Search for the cell housing the specified text and yield its (X, Y) center coordinate. 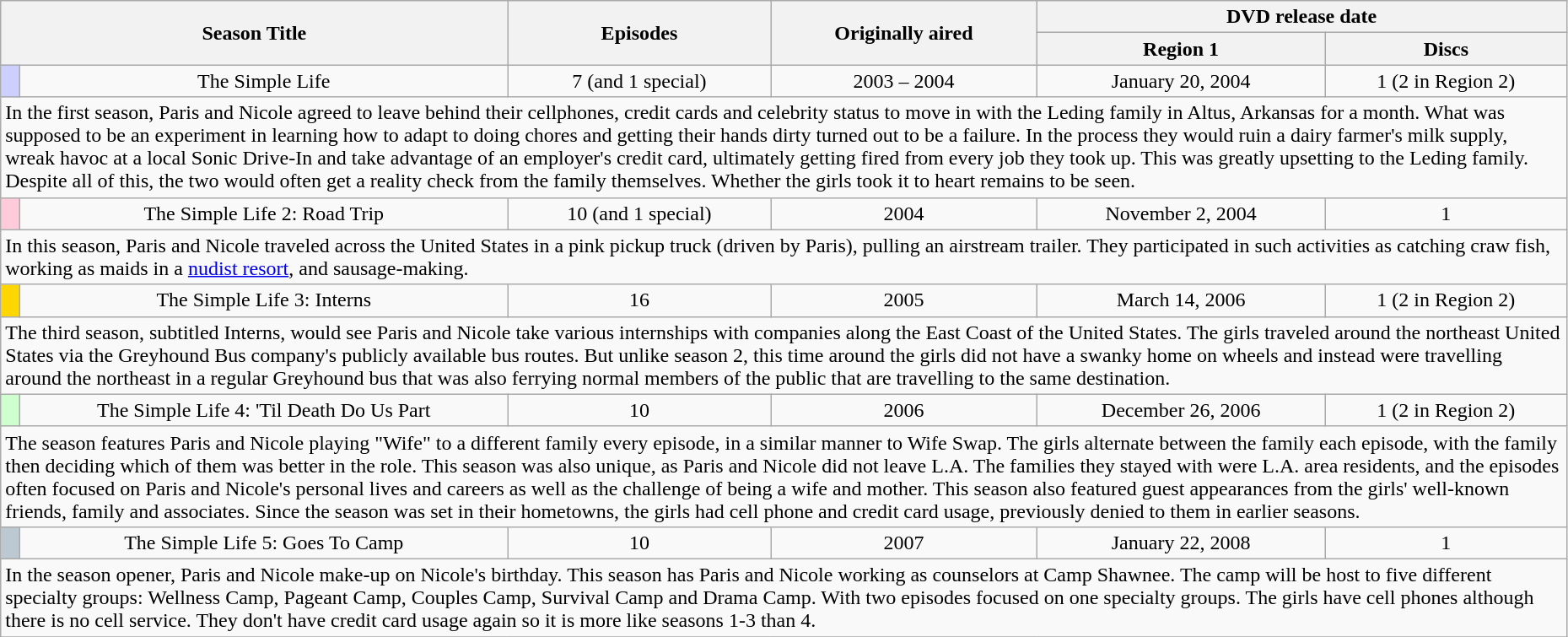
March 14, 2006 (1181, 300)
2004 (904, 213)
Region 1 (1181, 49)
DVD release date (1301, 17)
16 (639, 300)
The Simple Life (264, 81)
The Simple Life 2: Road Trip (264, 213)
January 20, 2004 (1181, 81)
The Simple Life 4: 'Til Death Do Us Part (264, 410)
December 26, 2006 (1181, 410)
2006 (904, 410)
2007 (904, 543)
November 2, 2004 (1181, 213)
Season Title (255, 33)
10 (and 1 special) (639, 213)
Originally aired (904, 33)
The Simple Life 5: Goes To Camp (264, 543)
The Simple Life 3: Interns (264, 300)
2005 (904, 300)
7 (and 1 special) (639, 81)
2003 – 2004 (904, 81)
January 22, 2008 (1181, 543)
Discs (1446, 49)
Episodes (639, 33)
